Provide the [X, Y] coordinate of the cell's center where the given text is located.  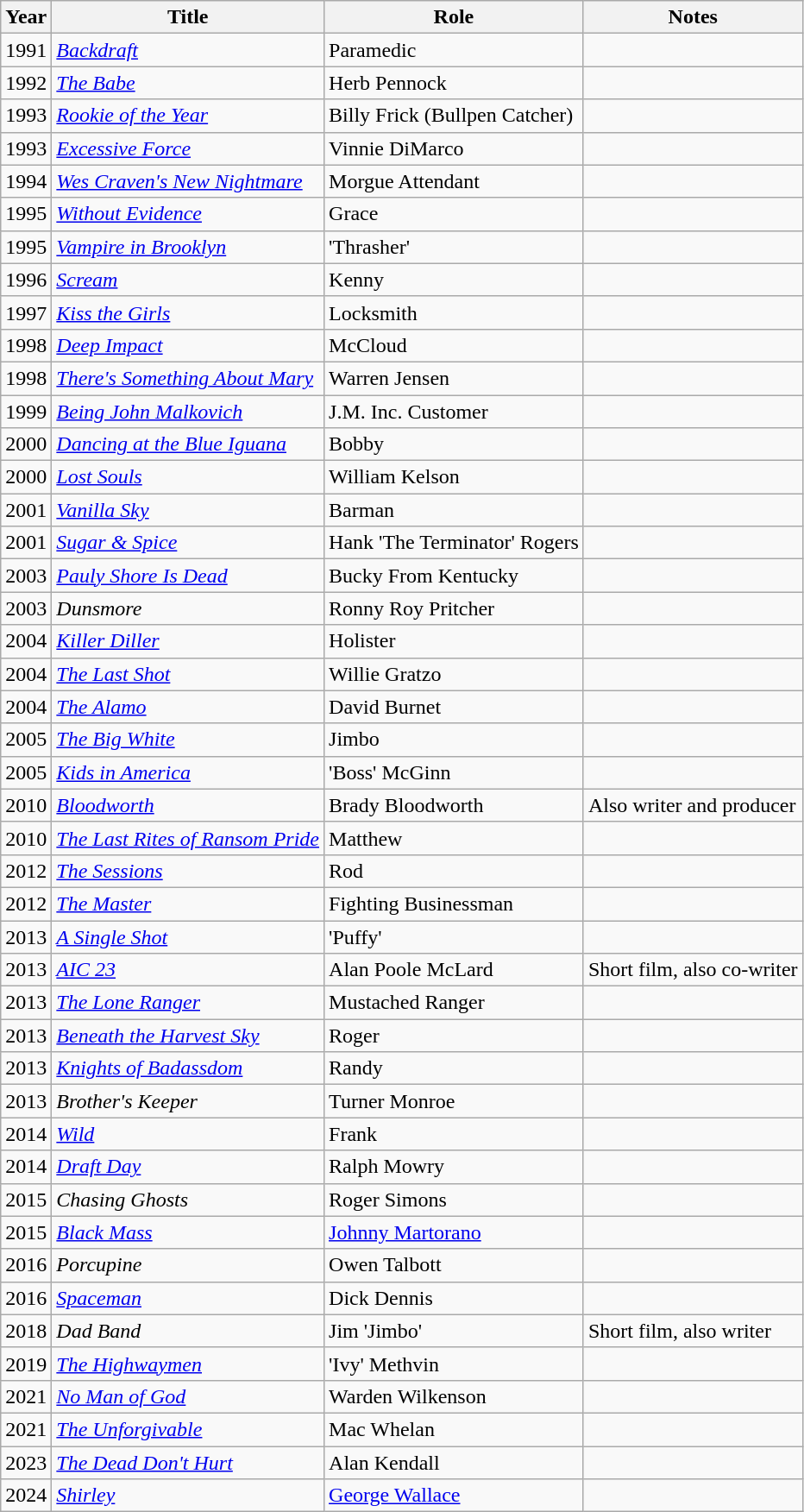
Spaceman [188, 1298]
Short film, also writer [693, 1331]
Knights of Badassdom [188, 1068]
Fighting Businessman [454, 904]
2024 [26, 1496]
Ronny Roy Pritcher [454, 608]
Draft Day [188, 1167]
Wes Craven's New Nightmare [188, 181]
The Big White [188, 740]
Bloodworth [188, 805]
'Puffy' [454, 936]
There's Something About Mary [188, 378]
Being John Malkovich [188, 412]
Rookie of the Year [188, 116]
1994 [26, 181]
David Burnet [454, 707]
No Man of God [188, 1396]
Dancing at the Blue Iguana [188, 444]
Brother's Keeper [188, 1101]
Roger [454, 1036]
Hank 'The Terminator' Rogers [454, 543]
2023 [26, 1463]
Bobby [454, 444]
Rod [454, 871]
Vinnie DiMarco [454, 148]
The Dead Don't Hurt [188, 1463]
Billy Frick (Bullpen Catcher) [454, 116]
Mac Whelan [454, 1429]
The Highwaymen [188, 1364]
2019 [26, 1364]
'Thrasher' [454, 247]
Beneath the Harvest Sky [188, 1036]
Kids in America [188, 772]
Grace [454, 214]
Ralph Mowry [454, 1167]
Locksmith [454, 312]
Bucky From Kentucky [454, 576]
Morgue Attendant [454, 181]
Brady Bloodworth [454, 805]
1997 [26, 312]
Holister [454, 641]
Sugar & Spice [188, 543]
Without Evidence [188, 214]
Role [454, 17]
Owen Talbott [454, 1265]
Wild [188, 1134]
Warden Wilkenson [454, 1396]
1992 [26, 83]
Excessive Force [188, 148]
Paramedic [454, 50]
Kenny [454, 280]
Chasing Ghosts [188, 1200]
Johnny Martorano [454, 1232]
Frank [454, 1134]
Vampire in Brooklyn [188, 247]
Killer Diller [188, 641]
Jimbo [454, 740]
Jim 'Jimbo' [454, 1331]
Roger Simons [454, 1200]
Deep Impact [188, 345]
'Boss' McGinn [454, 772]
Alan Kendall [454, 1463]
1999 [26, 412]
The Last Shot [188, 674]
Dunsmore [188, 608]
Turner Monroe [454, 1101]
Mustached Ranger [454, 1003]
Willie Gratzo [454, 674]
Shirley [188, 1496]
Lost Souls [188, 477]
Barman [454, 510]
McCloud [454, 345]
George Wallace [454, 1496]
The Unforgivable [188, 1429]
William Kelson [454, 477]
The Babe [188, 83]
The Lone Ranger [188, 1003]
Vanilla Sky [188, 510]
Porcupine [188, 1265]
Scream [188, 280]
The Master [188, 904]
'Ivy' Methvin [454, 1364]
Notes [693, 17]
Warren Jensen [454, 378]
The Last Rites of Ransom Pride [188, 838]
Pauly Shore Is Dead [188, 576]
Backdraft [188, 50]
Alan Poole McLard [454, 970]
Matthew [454, 838]
Randy [454, 1068]
Herb Pennock [454, 83]
Year [26, 17]
Kiss the Girls [188, 312]
The Sessions [188, 871]
The Alamo [188, 707]
Short film, also co-writer [693, 970]
A Single Shot [188, 936]
Dick Dennis [454, 1298]
Title [188, 17]
1996 [26, 280]
Dad Band [188, 1331]
AIC 23 [188, 970]
Also writer and producer [693, 805]
Black Mass [188, 1232]
2018 [26, 1331]
J.M. Inc. Customer [454, 412]
1991 [26, 50]
